For the text-containing cell, return its midpoint in (x, y) coordinate format. 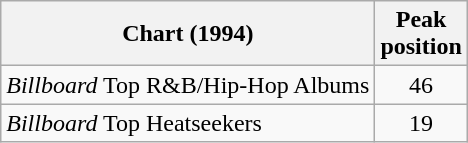
Billboard Top Heatseekers (188, 123)
Chart (1994) (188, 34)
19 (421, 123)
Billboard Top R&B/Hip-Hop Albums (188, 85)
Peakposition (421, 34)
46 (421, 85)
